Output the [x, y] coordinate of the center of the cell containing the given text.  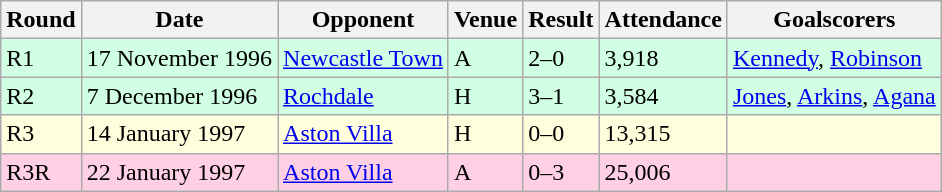
R2 [41, 96]
25,006 [663, 172]
Jones, Arkins, Agana [834, 96]
3,918 [663, 58]
0–0 [561, 134]
R3R [41, 172]
0–3 [561, 172]
Result [561, 20]
13,315 [663, 134]
3–1 [561, 96]
R3 [41, 134]
Venue [485, 20]
7 December 1996 [179, 96]
Kennedy, Robinson [834, 58]
Opponent [364, 20]
14 January 1997 [179, 134]
2–0 [561, 58]
R1 [41, 58]
Attendance [663, 20]
Rochdale [364, 96]
Goalscorers [834, 20]
Newcastle Town [364, 58]
22 January 1997 [179, 172]
Date [179, 20]
Round [41, 20]
17 November 1996 [179, 58]
3,584 [663, 96]
